Find where the given text appears and provide that cell's center as (x, y) coordinate. 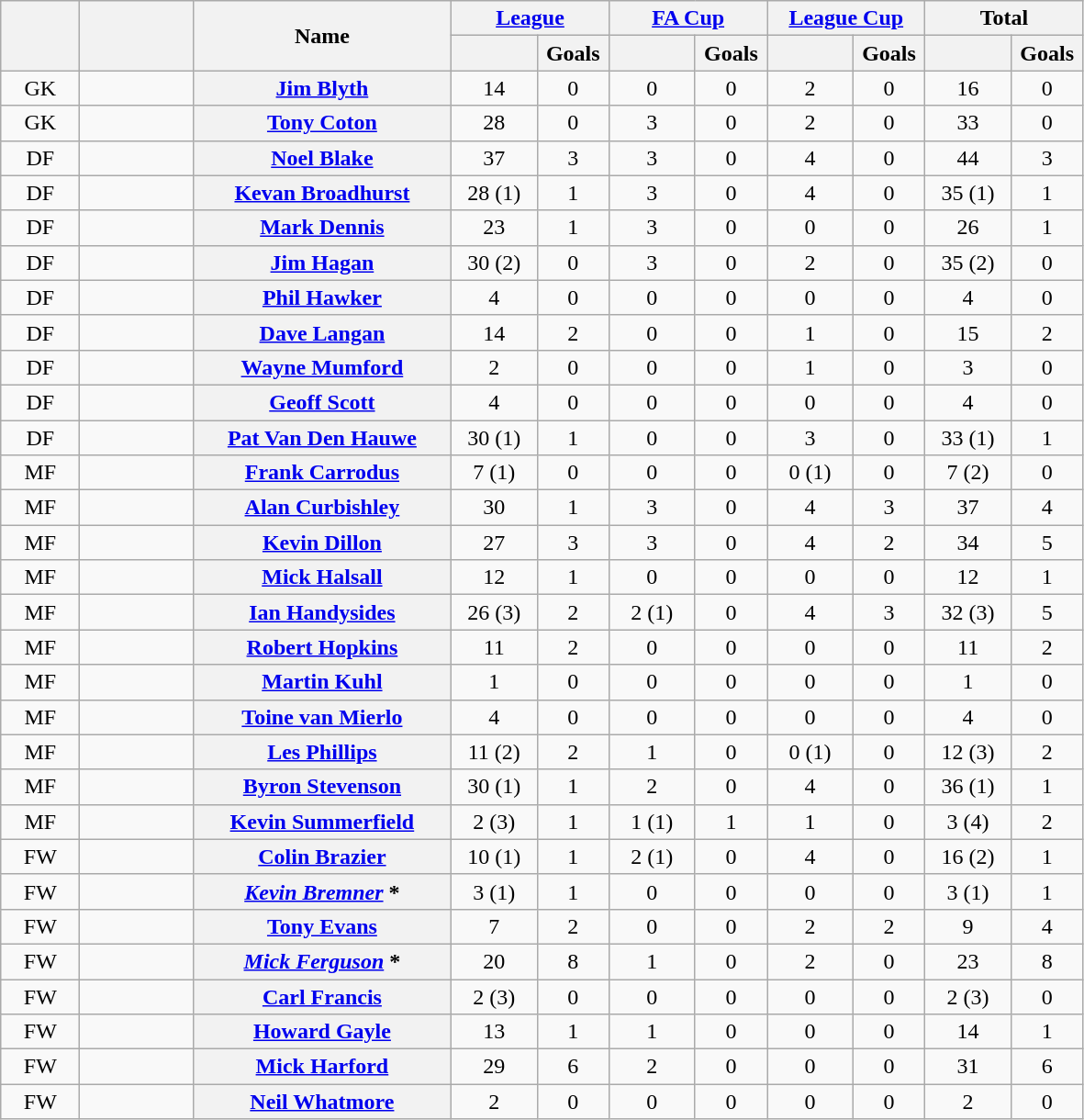
10 (1) (494, 857)
36 (1) (968, 787)
FA Cup (688, 18)
11 (2) (494, 752)
7 (2) (968, 473)
20 (494, 961)
Total (1004, 18)
Mick Harford (321, 1067)
35 (1) (968, 193)
7 (1) (494, 473)
28 (1) (494, 193)
Mick Halsall (321, 577)
12 (3) (968, 752)
Martin Kuhl (321, 682)
Jim Hagan (321, 263)
Geoff Scott (321, 402)
1 (1) (653, 822)
Byron Stevenson (321, 787)
Frank Carrodus (321, 473)
29 (494, 1067)
16 (968, 88)
Noel Blake (321, 158)
Tony Evans (321, 926)
9 (968, 926)
Phil Hawker (321, 297)
Mick Ferguson * (321, 961)
Jim Blyth (321, 88)
15 (968, 332)
32 (3) (968, 612)
3 (4) (968, 822)
Dave Langan (321, 332)
Name (321, 36)
Toine van Mierlo (321, 717)
44 (968, 158)
Wayne Mumford (321, 367)
Les Phillips (321, 752)
Tony Coton (321, 123)
30 (2) (494, 263)
27 (494, 543)
31 (968, 1067)
Ian Handysides (321, 612)
30 (494, 508)
33 (968, 123)
Carl Francis (321, 996)
Kevin Dillon (321, 543)
Colin Brazier (321, 857)
Kevin Summerfield (321, 822)
Mark Dennis (321, 228)
Howard Gayle (321, 1032)
34 (968, 543)
Pat Van Den Hauwe (321, 438)
16 (2) (968, 857)
League Cup (846, 18)
Kevan Broadhurst (321, 193)
Robert Hopkins (321, 647)
7 (494, 926)
Neil Whatmore (321, 1102)
35 (2) (968, 263)
League (530, 18)
13 (494, 1032)
26 (968, 228)
26 (3) (494, 612)
28 (494, 123)
Alan Curbishley (321, 508)
33 (1) (968, 438)
Kevin Bremner * (321, 891)
